Detect which cell encompasses the target text, then output its (X, Y) center coordinate. 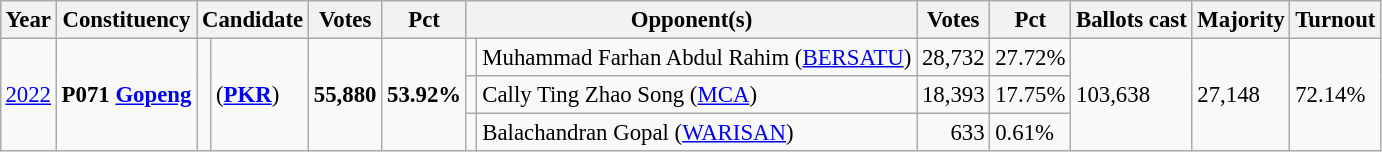
27,148 (1241, 94)
2022 (28, 94)
72.14% (1336, 94)
53.92% (424, 94)
28,732 (954, 57)
Turnout (1336, 20)
0.61% (1030, 133)
Cally Ting Zhao Song (MCA) (697, 95)
27.72% (1030, 57)
(PKR) (260, 94)
55,880 (346, 94)
P071 Gopeng (126, 94)
18,393 (954, 95)
Year (28, 20)
Balachandran Gopal (WARISAN) (697, 133)
Ballots cast (1132, 20)
103,638 (1132, 94)
Constituency (126, 20)
Muhammad Farhan Abdul Rahim (BERSATU) (697, 57)
Majority (1241, 20)
Opponent(s) (691, 20)
Candidate (253, 20)
17.75% (1030, 95)
633 (954, 133)
